Detect which cell encompasses the target text, then output its (X, Y) center coordinate. 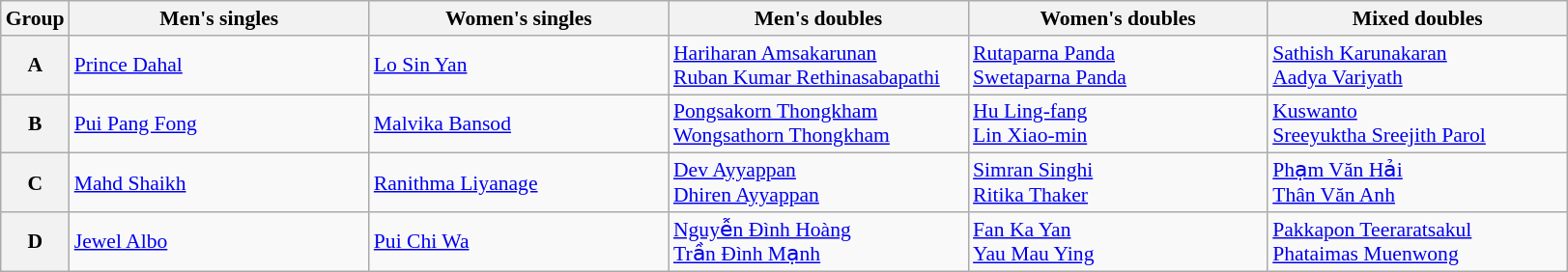
Mixed doubles (1417, 18)
D (35, 241)
Sathish Karunakaran Aadya Variyath (1417, 66)
C (35, 183)
Men's singles (219, 18)
Mahd Shaikh (219, 183)
Prince Dahal (219, 66)
Hariharan Amsakarunan Ruban Kumar Rethinasabapathi (818, 66)
Men's doubles (818, 18)
Simran Singhi Ritika Thaker (1118, 183)
Pongsakorn Thongkham Wongsathorn Thongkham (818, 123)
Jewel Albo (219, 241)
Nguyễn Đình Hoàng Trần Đình Mạnh (818, 241)
Pakkapon Teeraratsakul Phataimas Muenwong (1417, 241)
Lo Sin Yan (519, 66)
Ranithma Liyanage (519, 183)
B (35, 123)
Hu Ling-fang Lin Xiao-min (1118, 123)
Rutaparna Panda Swetaparna Panda (1118, 66)
Women's doubles (1118, 18)
Fan Ka Yan Yau Mau Ying (1118, 241)
Malvika Bansod (519, 123)
Women's singles (519, 18)
Group (35, 18)
Phạm Văn Hải Thân Văn Anh (1417, 183)
Pui Chi Wa (519, 241)
Dev Ayyappan Dhiren Ayyappan (818, 183)
A (35, 66)
Kuswanto Sreeyuktha Sreejith Parol (1417, 123)
Pui Pang Fong (219, 123)
